Find where the given text appears and provide that cell's center as [x, y] coordinate. 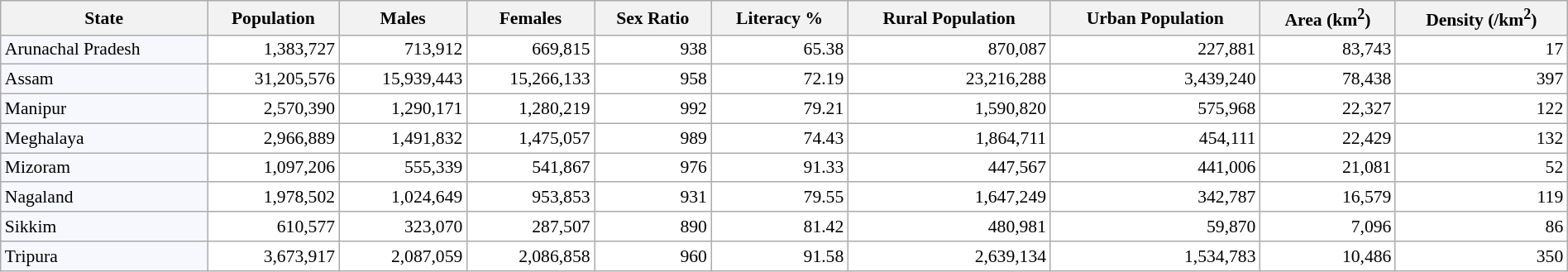
Sikkim [104, 227]
Tripura [104, 256]
2,570,390 [273, 109]
1,290,171 [403, 109]
59,870 [1154, 227]
132 [1481, 138]
2,086,858 [530, 256]
72.19 [779, 79]
Females [530, 18]
83,743 [1327, 50]
7,096 [1327, 227]
15,266,133 [530, 79]
454,111 [1154, 138]
669,815 [530, 50]
Males [403, 18]
227,881 [1154, 50]
Arunachal Pradesh [104, 50]
65.38 [779, 50]
870,087 [949, 50]
119 [1481, 198]
989 [653, 138]
86 [1481, 227]
Population [273, 18]
976 [653, 168]
1,647,249 [949, 198]
52 [1481, 168]
91.58 [779, 256]
15,939,443 [403, 79]
2,966,889 [273, 138]
938 [653, 50]
Rural Population [949, 18]
Nagaland [104, 198]
3,439,240 [1154, 79]
610,577 [273, 227]
397 [1481, 79]
931 [653, 198]
17 [1481, 50]
447,567 [949, 168]
Sex Ratio [653, 18]
Area (km2) [1327, 18]
287,507 [530, 227]
958 [653, 79]
79.21 [779, 109]
323,070 [403, 227]
350 [1481, 256]
122 [1481, 109]
Literacy % [779, 18]
1,978,502 [273, 198]
960 [653, 256]
79.55 [779, 198]
713,912 [403, 50]
31,205,576 [273, 79]
22,429 [1327, 138]
1,383,727 [273, 50]
Mizoram [104, 168]
Density (/km2) [1481, 18]
23,216,288 [949, 79]
81.42 [779, 227]
1,475,057 [530, 138]
Meghalaya [104, 138]
890 [653, 227]
953,853 [530, 198]
555,339 [403, 168]
74.43 [779, 138]
992 [653, 109]
3,673,917 [273, 256]
State [104, 18]
10,486 [1327, 256]
2,639,134 [949, 256]
575,968 [1154, 109]
16,579 [1327, 198]
1,280,219 [530, 109]
1,097,206 [273, 168]
541,867 [530, 168]
342,787 [1154, 198]
2,087,059 [403, 256]
78,438 [1327, 79]
Urban Population [1154, 18]
1,590,820 [949, 109]
21,081 [1327, 168]
Assam [104, 79]
480,981 [949, 227]
1,864,711 [949, 138]
441,006 [1154, 168]
1,491,832 [403, 138]
Manipur [104, 109]
91.33 [779, 168]
1,534,783 [1154, 256]
1,024,649 [403, 198]
22,327 [1327, 109]
